Return the [X, Y] coordinate for the center point of the cell that contains the specified text.  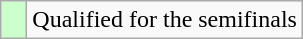
Qualified for the semifinals [165, 20]
